From the cell containing the given text, extract its center point as (x, y) coordinate. 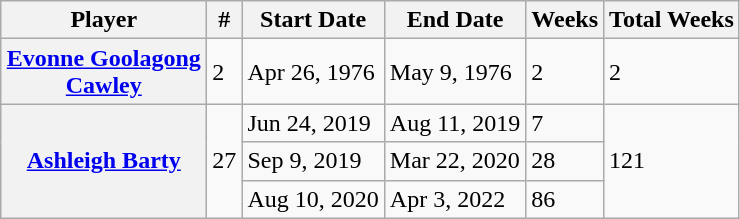
27 (224, 161)
86 (565, 199)
Apr 26, 1976 (313, 72)
Ashleigh Barty (104, 161)
Evonne Goolagong Cawley (104, 72)
Aug 10, 2020 (313, 199)
# (224, 20)
Aug 11, 2019 (455, 123)
End Date (455, 20)
May 9, 1976 (455, 72)
7 (565, 123)
121 (672, 161)
Apr 3, 2022 (455, 199)
28 (565, 161)
Total Weeks (672, 20)
Player (104, 20)
Weeks (565, 20)
Mar 22, 2020 (455, 161)
Start Date (313, 20)
Jun 24, 2019 (313, 123)
Sep 9, 2019 (313, 161)
